Return [X, Y] of the center of cell containing provided text 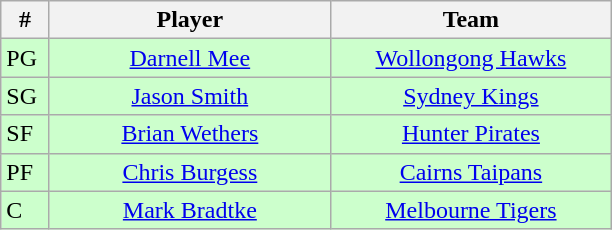
Sydney Kings [470, 96]
Darnell Mee [190, 58]
PG [26, 58]
# [26, 20]
PF [26, 172]
Wollongong Hawks [470, 58]
Cairns Taipans [470, 172]
Melbourne Tigers [470, 210]
Chris Burgess [190, 172]
Team [470, 20]
Brian Wethers [190, 134]
Mark Bradtke [190, 210]
Jason Smith [190, 96]
SF [26, 134]
C [26, 210]
Player [190, 20]
Hunter Pirates [470, 134]
SG [26, 96]
